Provide the (x, y) coordinate of the cell's center where the given text is located.  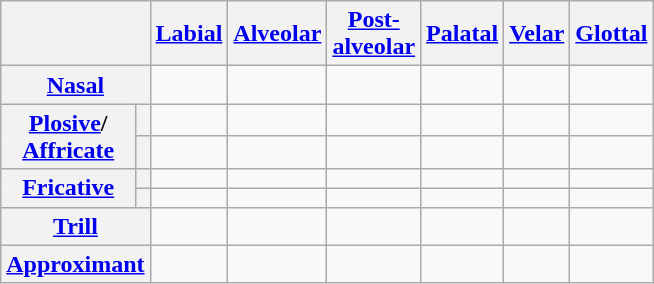
Approximant (76, 264)
Palatal (462, 34)
Labial (189, 34)
Alveolar (278, 34)
Trill (76, 226)
Post-alveolar (374, 34)
Plosive/Affricate (68, 136)
Velar (537, 34)
Fricative (68, 188)
Nasal (76, 85)
Glottal (612, 34)
